Return (X, Y) of the center of cell containing provided text 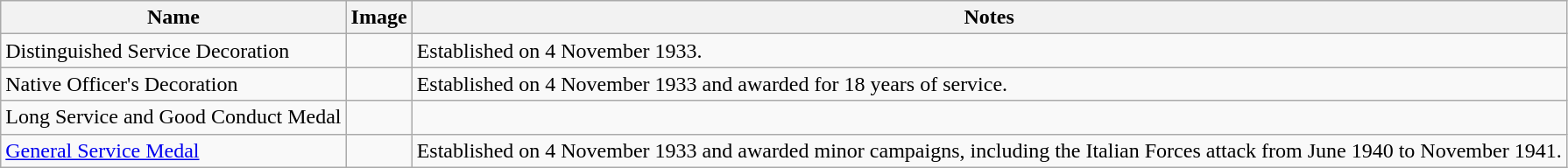
Native Officer's Decoration (173, 84)
Long Service and Good Conduct Medal (173, 117)
Distinguished Service Decoration (173, 51)
Image (378, 17)
Name (173, 17)
Established on 4 November 1933. (989, 51)
Notes (989, 17)
General Service Medal (173, 150)
Established on 4 November 1933 and awarded minor campaigns, including the Italian Forces attack from June 1940 to November 1941. (989, 150)
Established on 4 November 1933 and awarded for 18 years of service. (989, 84)
